Provide the [X, Y] coordinate of the cell's center where the given text is located.  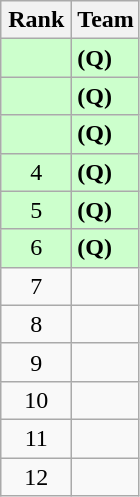
11 [36, 438]
10 [36, 400]
6 [36, 248]
Rank [36, 20]
12 [36, 477]
5 [36, 210]
4 [36, 172]
9 [36, 362]
8 [36, 324]
Team [106, 20]
7 [36, 286]
